Return the [x, y] coordinate for the center point of the cell that contains the specified text.  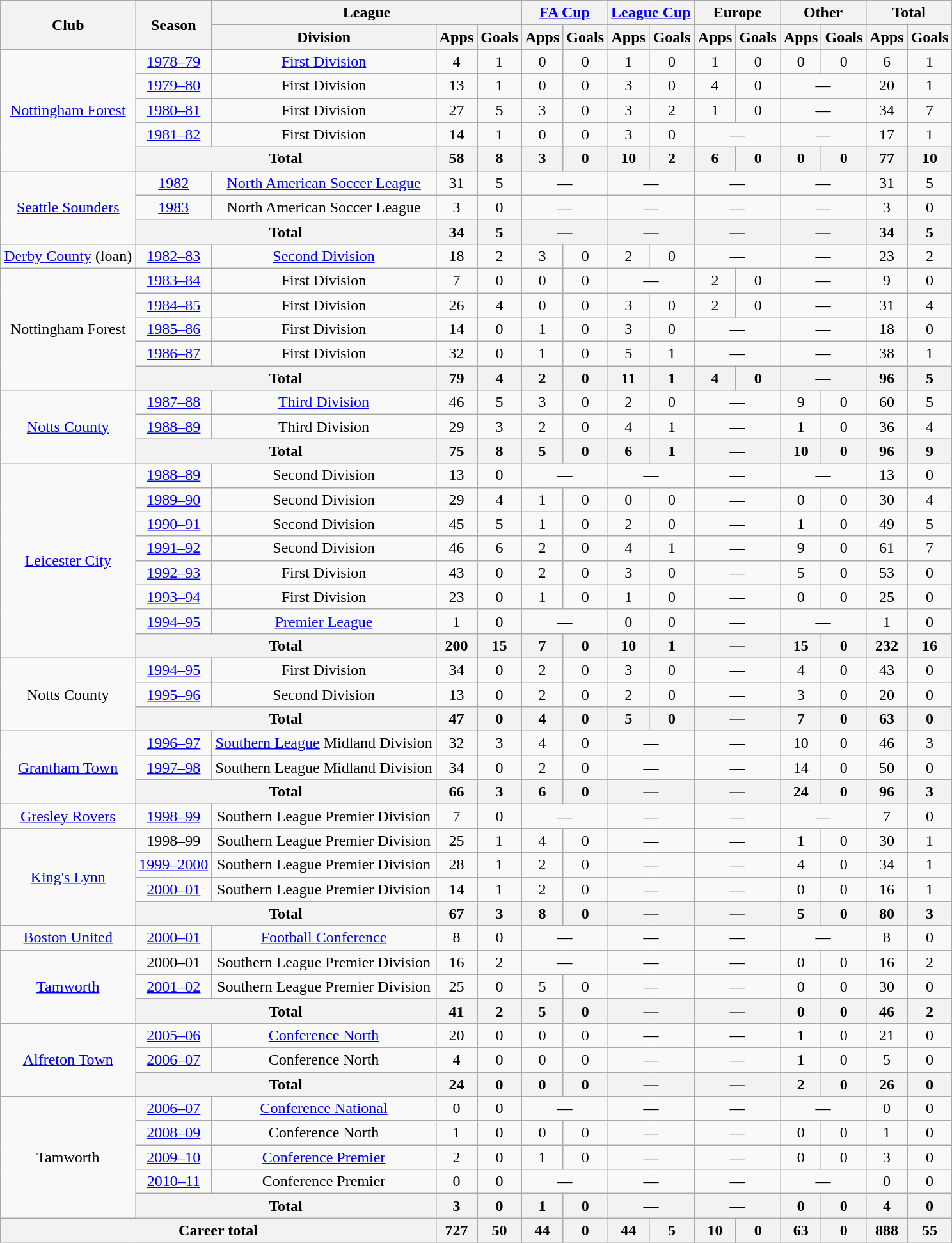
Club [68, 25]
27 [456, 110]
1982 [174, 183]
60 [887, 402]
2009–10 [174, 1157]
727 [456, 1230]
1996–97 [174, 743]
Career total [218, 1230]
55 [930, 1230]
53 [887, 573]
2010–11 [174, 1182]
1997–98 [174, 768]
Alfreton Town [68, 1059]
Grantham Town [68, 768]
75 [456, 451]
1980–81 [174, 110]
1986–87 [174, 354]
888 [887, 1230]
79 [456, 378]
1991–92 [174, 548]
58 [456, 159]
36 [887, 427]
1981–82 [174, 134]
FA Cup [564, 13]
1983–84 [174, 280]
17 [887, 134]
38 [887, 354]
2008–09 [174, 1133]
67 [456, 914]
1993–94 [174, 597]
Premier League [324, 621]
1995–96 [174, 694]
Division [324, 37]
Seattle Sounders [68, 207]
1992–93 [174, 573]
1999–2000 [174, 865]
232 [887, 645]
41 [456, 1011]
2001–02 [174, 986]
League Cup [651, 13]
11 [628, 378]
Season [174, 25]
1984–85 [174, 305]
49 [887, 524]
1983 [174, 207]
200 [456, 645]
45 [456, 524]
Derby County (loan) [68, 256]
Europe [737, 13]
League [367, 13]
1987–88 [174, 402]
21 [887, 1035]
61 [887, 548]
Other [823, 13]
1989–90 [174, 500]
1978–79 [174, 61]
Football Conference [324, 938]
King's Lynn [68, 877]
Leicester City [68, 560]
66 [456, 792]
Gresley Rovers [68, 816]
47 [456, 719]
Boston United [68, 938]
77 [887, 159]
1982–83 [174, 256]
2005–06 [174, 1035]
1990–91 [174, 524]
1985–86 [174, 329]
1979–80 [174, 86]
28 [456, 865]
Conference National [324, 1109]
80 [887, 914]
